Locate the cell with the specified text and output its [X, Y] center coordinate. 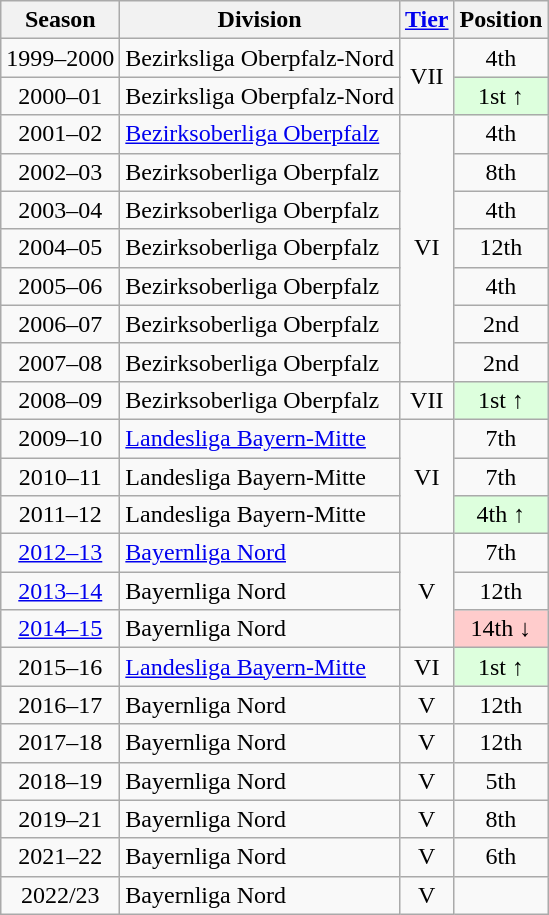
2009–10 [60, 438]
2018–19 [60, 781]
2013–14 [60, 591]
2001–02 [60, 134]
4th ↑ [501, 515]
2016–17 [60, 705]
2010–11 [60, 477]
2021–22 [60, 857]
2015–16 [60, 667]
2002–03 [60, 172]
2017–18 [60, 743]
2003–04 [60, 210]
2011–12 [60, 515]
5th [501, 781]
2005–06 [60, 286]
1999–2000 [60, 58]
Division [260, 20]
2014–15 [60, 629]
2000–01 [60, 96]
Season [60, 20]
14th ↓ [501, 629]
Position [501, 20]
2007–08 [60, 362]
2004–05 [60, 248]
Tier [426, 20]
2019–21 [60, 819]
6th [501, 857]
2008–09 [60, 400]
2006–07 [60, 324]
2012–13 [60, 553]
2022/23 [60, 895]
